Extract the (x, y) coordinate from the center of the cell holding the provided text.  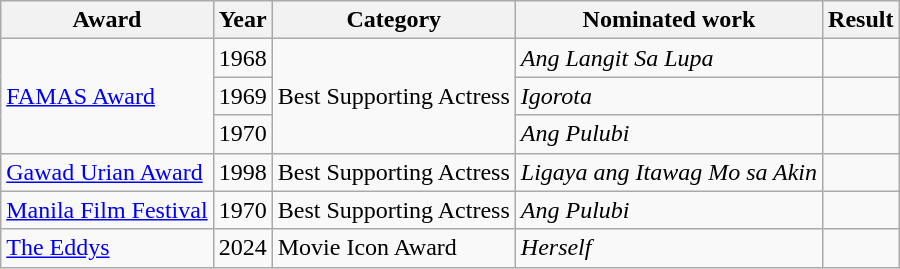
Category (394, 20)
1968 (242, 58)
1998 (242, 172)
Nominated work (668, 20)
Gawad Urian Award (107, 172)
Award (107, 20)
FAMAS Award (107, 96)
Herself (668, 248)
Movie Icon Award (394, 248)
Ligaya ang Itawag Mo sa Akin (668, 172)
Manila Film Festival (107, 210)
1969 (242, 96)
Result (861, 20)
Igorota (668, 96)
The Eddys (107, 248)
Ang Langit Sa Lupa (668, 58)
2024 (242, 248)
Year (242, 20)
